Locate the cell with the specified text and output its (X, Y) center coordinate. 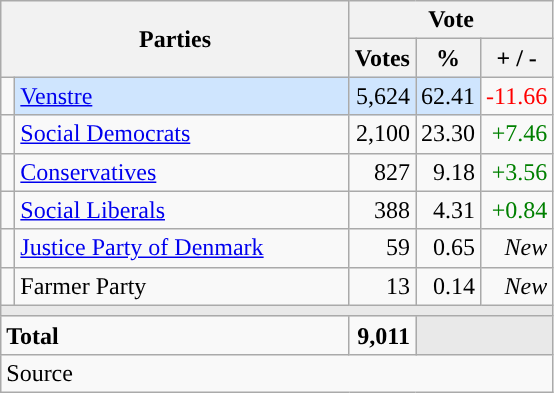
0.14 (448, 286)
Total (176, 335)
9,011 (382, 335)
9.18 (448, 172)
Source (277, 373)
+3.56 (517, 172)
59 (382, 248)
Justice Party of Denmark (182, 248)
+ / - (517, 58)
-11.66 (517, 96)
Parties (176, 39)
+7.46 (517, 134)
13 (382, 286)
Conservatives (182, 172)
4.31 (448, 210)
827 (382, 172)
Vote (450, 20)
+0.84 (517, 210)
Social Democrats (182, 134)
Social Liberals (182, 210)
23.30 (448, 134)
% (448, 58)
388 (382, 210)
Venstre (182, 96)
2,100 (382, 134)
Farmer Party (182, 286)
0.65 (448, 248)
62.41 (448, 96)
Votes (382, 58)
5,624 (382, 96)
